Find where the given text appears and provide that cell's center as [x, y] coordinate. 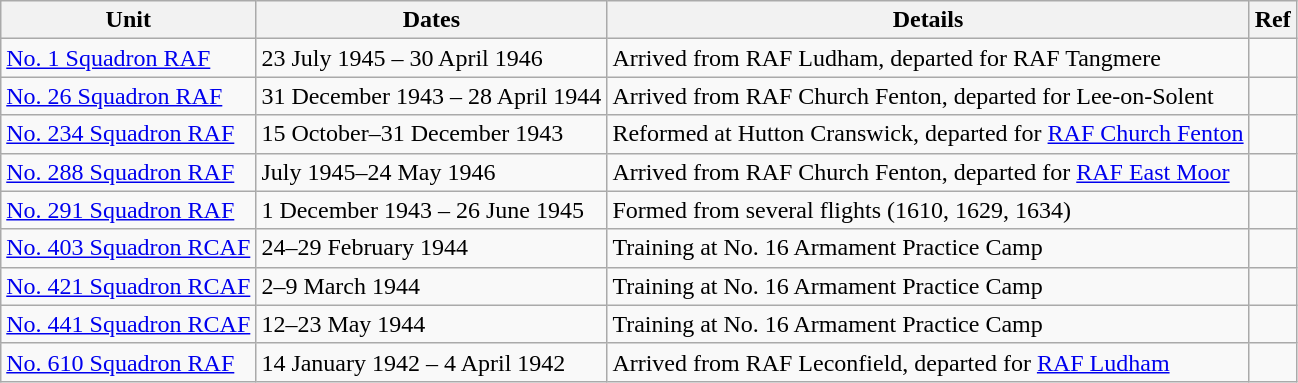
Arrived from RAF Ludham, departed for RAF Tangmere [928, 58]
1 December 1943 – 26 June 1945 [432, 210]
Arrived from RAF Church Fenton, departed for RAF East Moor [928, 172]
14 January 1942 – 4 April 1942 [432, 362]
Arrived from RAF Leconfield, departed for RAF Ludham [928, 362]
No. 288 Squadron RAF [128, 172]
Formed from several flights (1610, 1629, 1634) [928, 210]
No. 26 Squadron RAF [128, 96]
2–9 March 1944 [432, 286]
24–29 February 1944 [432, 248]
Arrived from RAF Church Fenton, departed for Lee-on-Solent [928, 96]
No. 441 Squadron RCAF [128, 324]
No. 291 Squadron RAF [128, 210]
July 1945–24 May 1946 [432, 172]
Reformed at Hutton Cranswick, departed for RAF Church Fenton [928, 134]
No. 610 Squadron RAF [128, 362]
No. 234 Squadron RAF [128, 134]
Dates [432, 20]
15 October–31 December 1943 [432, 134]
23 July 1945 – 30 April 1946 [432, 58]
12–23 May 1944 [432, 324]
Unit [128, 20]
Ref [1272, 20]
No. 1 Squadron RAF [128, 58]
No. 421 Squadron RCAF [128, 286]
Details [928, 20]
No. 403 Squadron RCAF [128, 248]
31 December 1943 – 28 April 1944 [432, 96]
